Provide the [x, y] coordinate of the cell's center where the given text is located.  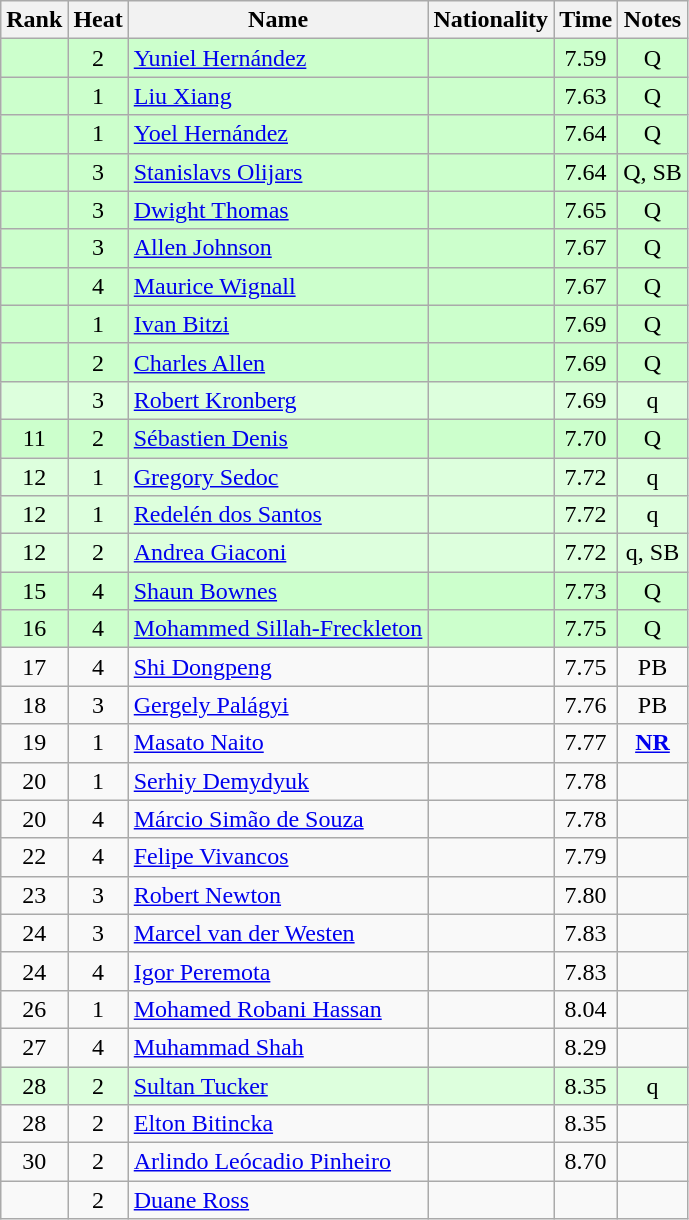
7.79 [586, 857]
Andrea Giaconi [278, 553]
NR [653, 743]
q, SB [653, 553]
Yoel Hernández [278, 134]
Nationality [491, 20]
Serhiy Demydyuk [278, 781]
23 [34, 895]
7.76 [586, 705]
8.70 [586, 1162]
Notes [653, 20]
Robert Newton [278, 895]
Márcio Simão de Souza [278, 819]
Q, SB [653, 172]
Arlindo Leócadio Pinheiro [278, 1162]
Marcel van der Westen [278, 933]
Redelén dos Santos [278, 515]
8.29 [586, 1047]
Name [278, 20]
Mohamed Robani Hassan [278, 1009]
7.63 [586, 96]
Duane Ross [278, 1200]
Gergely Palágyi [278, 705]
11 [34, 438]
Rank [34, 20]
27 [34, 1047]
Masato Naito [278, 743]
Elton Bitincka [278, 1124]
Dwight Thomas [278, 210]
7.73 [586, 591]
7.70 [586, 438]
Liu Xiang [278, 96]
Shi Dongpeng [278, 667]
22 [34, 857]
7.77 [586, 743]
26 [34, 1009]
Sultan Tucker [278, 1085]
7.65 [586, 210]
Igor Peremota [278, 971]
19 [34, 743]
Sébastien Denis [278, 438]
15 [34, 591]
17 [34, 667]
Felipe Vivancos [278, 857]
7.80 [586, 895]
30 [34, 1162]
Maurice Wignall [278, 286]
Stanislavs Olijars [278, 172]
Yuniel Hernández [278, 58]
8.04 [586, 1009]
18 [34, 705]
Muhammad Shah [278, 1047]
Shaun Bownes [278, 591]
Gregory Sedoc [278, 477]
Mohammed Sillah-Freckleton [278, 629]
Heat [98, 20]
Charles Allen [278, 362]
Allen Johnson [278, 248]
Robert Kronberg [278, 400]
Time [586, 20]
7.59 [586, 58]
16 [34, 629]
Ivan Bitzi [278, 324]
